Extract the (X, Y) coordinate from the center of the cell holding the provided text.  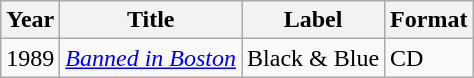
CD (429, 58)
Year (30, 20)
Format (429, 20)
1989 (30, 58)
Black & Blue (314, 58)
Label (314, 20)
Title (151, 20)
Banned in Boston (151, 58)
